Output the [X, Y] coordinate of the center of the cell containing the given text.  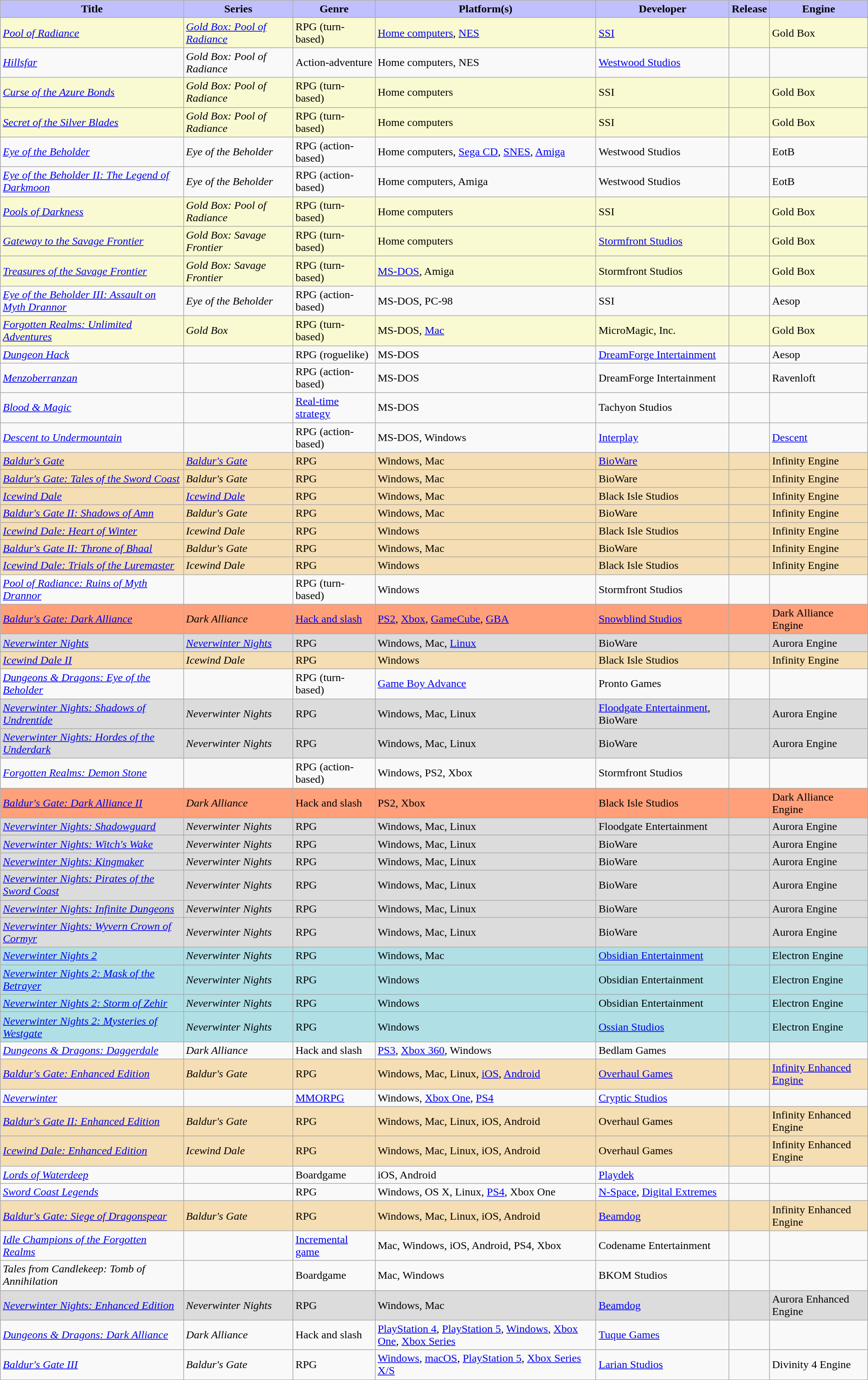
Pool of Radiance: Ruins of Myth Drannor [92, 589]
Cryptic Studios [663, 1098]
Snowblind Studios [663, 619]
Codename Entertainment [663, 1246]
Neverwinter Nights: Kingmaker [92, 862]
Release [749, 9]
Floodgate Entertainment, BioWare [663, 714]
Baldur's Gate: Tales of the Sword Coast [92, 479]
Icewind Dale: Enhanced Edition [92, 1151]
Pronto Games [663, 683]
Baldur's Gate: Dark Alliance II [92, 803]
Floodgate Entertainment [663, 827]
Neverwinter Nights: Hordes of the Underdark [92, 744]
Real-time strategy [334, 408]
Title [92, 9]
Neverwinter Nights: Witch's Wake [92, 844]
Windows, Xbox One, PS4 [485, 1098]
Hillsfar [92, 62]
Neverwinter Nights: Shadowguard [92, 827]
iOS, Android [485, 1175]
Playdek [663, 1175]
Eye of the Beholder III: Assault on Myth Drannor [92, 300]
Tachyon Studios [663, 408]
Neverwinter Nights: Shadows of Undrentide [92, 714]
Neverwinter Nights 2: Storm of Zehir [92, 1003]
Windows, OS X, Linux, PS4, Xbox One [485, 1192]
Icewind Dale: Trials of the Luremaster [92, 566]
Neverwinter Nights 2: Mask of the Betrayer [92, 979]
PS3, Xbox 360, Windows [485, 1050]
Neverwinter Nights: Enhanced Edition [92, 1305]
Incremental game [334, 1246]
Aurora Enhanced Engine [819, 1305]
Dungeon Hack [92, 354]
Eye of the Beholder II: The Legend of Darkmoon [92, 181]
PS2, Xbox [485, 803]
Neverwinter Nights: Pirates of the Sword Coast [92, 885]
Descent [819, 438]
MicroMagic, Inc. [663, 331]
Forgotten Realms: Unlimited Adventures [92, 331]
Forgotten Realms: Demon Stone [92, 773]
Dungeons & Dragons: Eye of the Beholder [92, 683]
Dungeons & Dragons: Dark Alliance [92, 1335]
Series [238, 9]
Ossian Studios [663, 1027]
Mac, Windows, iOS, Android, PS4, Xbox [485, 1246]
MS-DOS, Windows [485, 438]
Larian Studios [663, 1365]
Bedlam Games [663, 1050]
Developer [663, 9]
Engine [819, 9]
Idle Champions of the Forgotten Realms [92, 1246]
Baldur's Gate: Enhanced Edition [92, 1074]
Neverwinter Nights: Infinite Dungeons [92, 909]
N-Space, Digital Extremes [663, 1192]
Baldur's Gate II: Enhanced Edition [92, 1121]
Sword Coast Legends [92, 1192]
Pool of Radiance [92, 33]
Baldur's Gate II: Shadows of Amn [92, 513]
Home computers, Amiga [485, 181]
Baldur's Gate III [92, 1365]
Icewind Dale II [92, 660]
Lords of Waterdeep [92, 1175]
Blood & Magic [92, 408]
Baldur's Gate: Siege of Dragonspear [92, 1216]
PS2, Xbox, GameCube, GBA [485, 619]
Interplay [663, 438]
Neverwinter Nights 2: Mysteries of Westgate [92, 1027]
Windows, PS2, Xbox [485, 773]
MS-DOS, Mac [485, 331]
Neverwinter Nights: Wyvern Crown of Cormyr [92, 933]
Action-adventure [334, 62]
Gateway to the Savage Frontier [92, 241]
Neverwinter Nights 2 [92, 956]
Ravenloft [819, 378]
Game Boy Advance [485, 683]
MS-DOS, PC-98 [485, 300]
BKOM Studios [663, 1275]
Divinity 4 Engine [819, 1365]
Dungeons & Dragons: Daggerdale [92, 1050]
Descent to Undermountain [92, 438]
Menzoberranzan [92, 378]
RPG (roguelike) [334, 354]
Tales from Candlekeep: Tomb of Annihilation [92, 1275]
MS-DOS, Amiga [485, 271]
Platform(s) [485, 9]
Secret of the Silver Blades [92, 122]
Home computers, Sega CD, SNES, Amiga [485, 152]
Curse of the Azure Bonds [92, 93]
Windows, macOS, PlayStation 5, Xbox Series X/S [485, 1365]
Genre [334, 9]
Tuque Games [663, 1335]
PlayStation 4, PlayStation 5, Windows, Xbox One, Xbox Series [485, 1335]
Baldur's Gate II: Throne of Bhaal [92, 548]
Treasures of the Savage Frontier [92, 271]
MMORPG [334, 1098]
Mac, Windows [485, 1275]
Baldur's Gate: Dark Alliance [92, 619]
Pools of Darkness [92, 212]
Neverwinter [92, 1098]
Icewind Dale: Heart of Winter [92, 531]
